Output the (X, Y) coordinate of the center of the cell containing the given text.  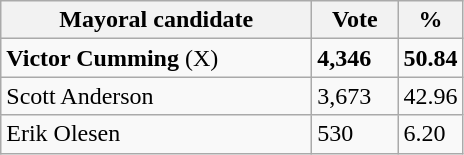
Erik Olesen (156, 134)
Victor Cumming (X) (156, 58)
Vote (355, 20)
Scott Anderson (156, 96)
Mayoral candidate (156, 20)
3,673 (355, 96)
4,346 (355, 58)
% (430, 20)
42.96 (430, 96)
530 (355, 134)
6.20 (430, 134)
50.84 (430, 58)
